Determine the (x, y) coordinate at the center of the cell enclosing the given text.  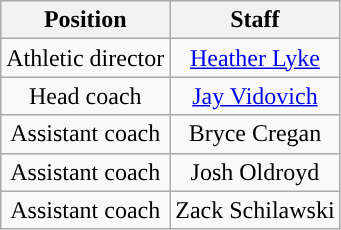
Bryce Cregan (255, 134)
Athletic director (86, 58)
Heather Lyke (255, 58)
Staff (255, 20)
Head coach (86, 96)
Josh Oldroyd (255, 172)
Position (86, 20)
Jay Vidovich (255, 96)
Zack Schilawski (255, 210)
